Return [X, Y] of the center of cell containing provided text 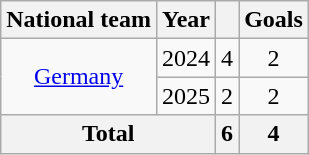
2024 [186, 58]
Total [108, 134]
National team [79, 20]
Goals [274, 20]
6 [228, 134]
Germany [79, 77]
Year [186, 20]
2025 [186, 96]
